Find where the given text appears and provide that cell's center as (X, Y) coordinate. 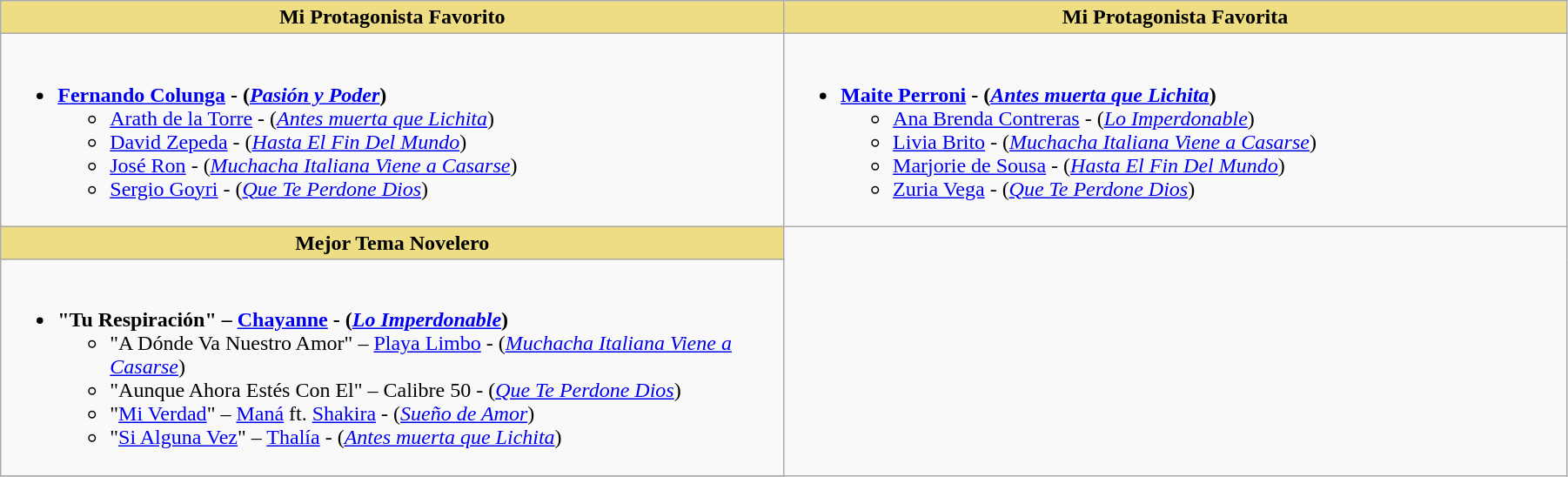
Mi Protagonista Favorito (392, 17)
Mejor Tema Novelero (392, 243)
Mi Protagonista Favorita (1176, 17)
